Return (x, y) of the center of cell containing provided text 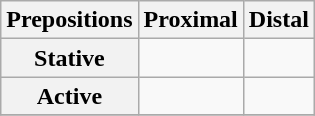
Active (70, 96)
Distal (278, 20)
Prepositions (70, 20)
Stative (70, 58)
Proximal (190, 20)
